Provide the [X, Y] coordinate of the cell's center where the given text is located.  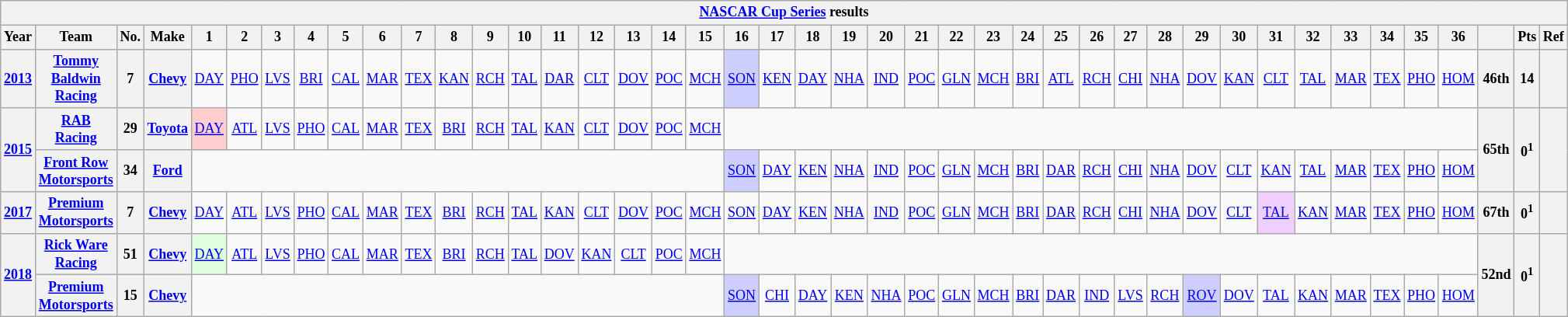
Ford [168, 171]
1 [209, 37]
4 [311, 37]
65th [1496, 149]
16 [742, 37]
17 [777, 37]
23 [993, 37]
2 [244, 37]
9 [490, 37]
52nd [1496, 275]
No. [130, 37]
10 [524, 37]
ROV [1202, 296]
Make [168, 37]
20 [886, 37]
33 [1351, 37]
26 [1097, 37]
21 [922, 37]
28 [1165, 37]
2015 [19, 149]
12 [596, 37]
51 [130, 254]
6 [382, 37]
5 [346, 37]
3 [278, 37]
35 [1421, 37]
22 [957, 37]
NASCAR Cup Series results [784, 12]
8 [454, 37]
36 [1458, 37]
19 [850, 37]
46th [1496, 78]
2018 [19, 275]
25 [1061, 37]
2017 [19, 213]
30 [1239, 37]
Toyota [168, 129]
Front Row Motorsports [76, 171]
Pts [1527, 37]
18 [812, 37]
Year [19, 37]
Rick Ware Racing [76, 254]
27 [1131, 37]
Team [76, 37]
Tommy Baldwin Racing [76, 78]
67th [1496, 213]
31 [1276, 37]
24 [1028, 37]
2013 [19, 78]
11 [559, 37]
RAB Racing [76, 129]
13 [634, 37]
32 [1313, 37]
Ref [1554, 37]
